Output the (X, Y) coordinate of the center of the cell containing the given text.  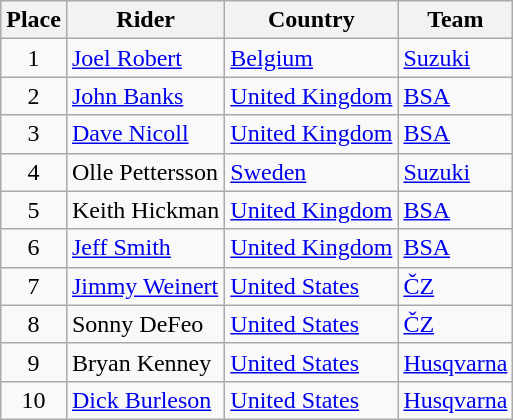
3 (34, 134)
10 (34, 400)
Team (456, 20)
John Banks (145, 96)
Rider (145, 20)
Country (312, 20)
4 (34, 172)
6 (34, 248)
Dick Burleson (145, 400)
2 (34, 96)
Place (34, 20)
Jimmy Weinert (145, 286)
5 (34, 210)
Belgium (312, 58)
Sonny DeFeo (145, 324)
Jeff Smith (145, 248)
Sweden (312, 172)
8 (34, 324)
Joel Robert (145, 58)
1 (34, 58)
Bryan Kenney (145, 362)
Olle Pettersson (145, 172)
Dave Nicoll (145, 134)
9 (34, 362)
7 (34, 286)
Keith Hickman (145, 210)
